Determine the [x, y] coordinate at the center of the cell enclosing the given text.  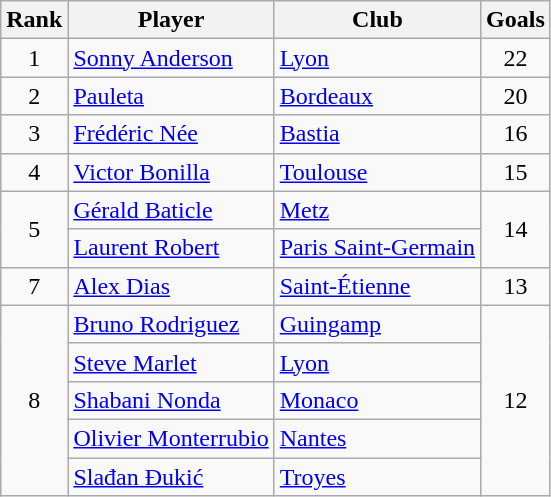
Player [171, 20]
20 [516, 96]
Bordeaux [377, 96]
Frédéric Née [171, 134]
Rank [34, 20]
Olivier Monterrubio [171, 438]
2 [34, 96]
16 [516, 134]
5 [34, 229]
1 [34, 58]
Goals [516, 20]
Saint-Étienne [377, 286]
Nantes [377, 438]
Toulouse [377, 172]
Slađan Đukić [171, 477]
Laurent Robert [171, 248]
Gérald Baticle [171, 210]
Monaco [377, 400]
Troyes [377, 477]
15 [516, 172]
7 [34, 286]
Guingamp [377, 324]
Club [377, 20]
14 [516, 229]
3 [34, 134]
Sonny Anderson [171, 58]
Metz [377, 210]
Bastia [377, 134]
Bruno Rodriguez [171, 324]
4 [34, 172]
8 [34, 400]
Victor Bonilla [171, 172]
22 [516, 58]
12 [516, 400]
Alex Dias [171, 286]
13 [516, 286]
Paris Saint-Germain [377, 248]
Pauleta [171, 96]
Steve Marlet [171, 362]
Shabani Nonda [171, 400]
